Return (x, y) of the center of cell containing provided text 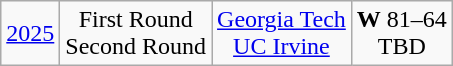
2025 (30, 34)
Georgia TechUC Irvine (282, 34)
W 81–64TBD (402, 34)
First RoundSecond Round (136, 34)
